Search for the cell housing the specified text and yield its [x, y] center coordinate. 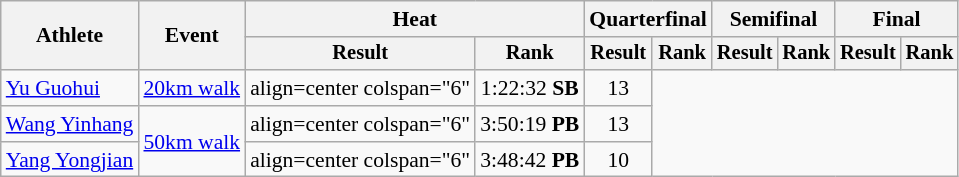
Quarterfinal [648, 19]
Yu Guohui [70, 88]
3:50:19 PB [530, 124]
Wang Yinhang [70, 124]
Semifinal [774, 19]
1:22:32 SB [530, 88]
Final [896, 19]
Heat [414, 19]
Athlete [70, 36]
50km walk [192, 142]
Event [192, 36]
20km walk [192, 88]
